Detect which cell encompasses the target text, then output its (x, y) center coordinate. 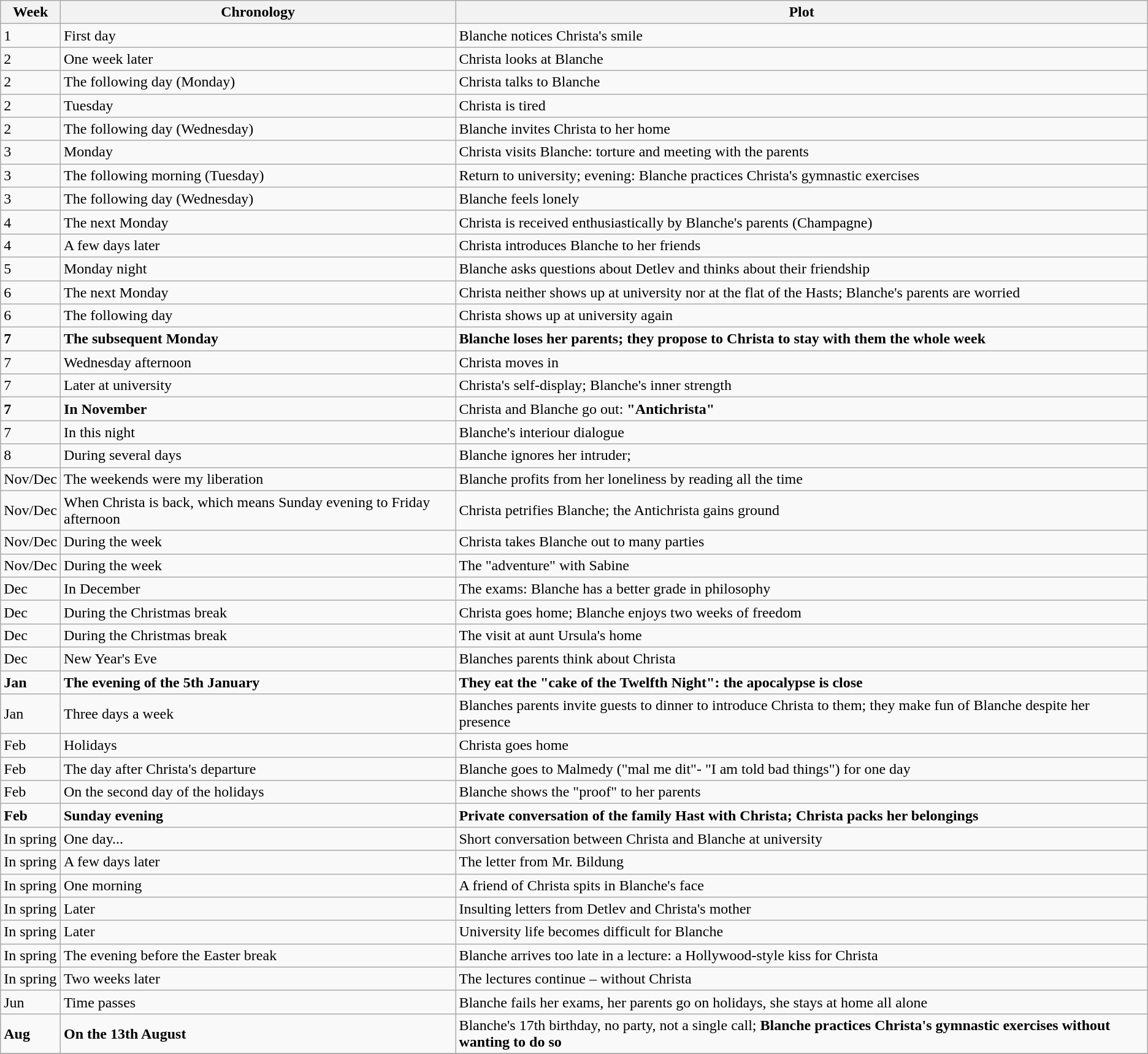
Blanche asks questions about Detlev and thinks about their friendship (802, 269)
On the 13th August (258, 1034)
The following morning (Tuesday) (258, 175)
Christa is tired (802, 105)
University life becomes difficult for Blanche (802, 932)
Chronology (258, 12)
Week (31, 12)
Blanche feels lonely (802, 199)
Blanche goes to Malmedy ("mal me dit"- "I am told bad things") for one day (802, 769)
1 (31, 36)
Christa introduces Blanche to her friends (802, 245)
Christa goes home; Blanche enjoys two weeks of freedom (802, 612)
New Year's Eve (258, 659)
Blanche profits from her loneliness by reading all the time (802, 479)
Blanche fails her exams, her parents go on holidays, she stays at home all alone (802, 1002)
Blanche shows the "proof" to her parents (802, 792)
They eat the "cake of the Twelfth Night": the apocalypse is close (802, 682)
Christa shows up at university again (802, 316)
The evening before the Easter break (258, 955)
One day... (258, 839)
Christa is received enthusiastically by Blanche's parents (Champagne) (802, 222)
8 (31, 456)
Return to university; evening: Blanche practices Christa's gymnastic exercises (802, 175)
One morning (258, 885)
Blanche's 17th birthday, no party, not a single call; Blanche practices Christa's gymnastic exercises without wanting to do so (802, 1034)
Holidays (258, 746)
The exams: Blanche has a better grade in philosophy (802, 589)
Plot (802, 12)
First day (258, 36)
Sunday evening (258, 815)
Blanches parents invite guests to dinner to introduce Christa to them; they make fun of Blanche despite her presence (802, 714)
Blanche's interiour dialogue (802, 432)
5 (31, 269)
A friend of Christa spits in Blanche's face (802, 885)
The subsequent Monday (258, 339)
Christa's self-display; Blanche's inner strength (802, 386)
Blanche notices Christa's smile (802, 36)
Short conversation between Christa and Blanche at university (802, 839)
Jun (31, 1002)
Blanches parents think about Christa (802, 659)
Later at university (258, 386)
Christa petrifies Blanche; the Antichrista gains ground (802, 510)
In this night (258, 432)
Monday night (258, 269)
Two weeks later (258, 979)
Aug (31, 1034)
In December (258, 589)
Christa goes home (802, 746)
Private conversation of the family Hast with Christa; Christa packs her belongings (802, 815)
Christa and Blanche go out: "Antichrista" (802, 409)
Blanche arrives too late in a lecture: a Hollywood-style kiss for Christa (802, 955)
The evening of the 5th January (258, 682)
The weekends were my liberation (258, 479)
Christa moves in (802, 362)
Christa visits Blanche: torture and meeting with the parents (802, 152)
The following day (Monday) (258, 82)
The visit at aunt Ursula's home (802, 635)
The letter from Mr. Bildung (802, 862)
Insulting letters from Detlev and Christa's mother (802, 909)
One week later (258, 59)
The "adventure" with Sabine (802, 565)
During several days (258, 456)
Blanche ignores her intruder; (802, 456)
Blanche invites Christa to her home (802, 129)
Tuesday (258, 105)
In November (258, 409)
On the second day of the holidays (258, 792)
Time passes (258, 1002)
The lectures continue – without Christa (802, 979)
Christa looks at Blanche (802, 59)
When Christa is back, which means Sunday evening to Friday afternoon (258, 510)
Three days a week (258, 714)
Monday (258, 152)
Christa takes Blanche out to many parties (802, 542)
Blanche loses her parents; they propose to Christa to stay with them the whole week (802, 339)
Christa talks to Blanche (802, 82)
Wednesday afternoon (258, 362)
Christa neither shows up at university nor at the flat of the Hasts; Blanche's parents are worried (802, 292)
The following day (258, 316)
The day after Christa's departure (258, 769)
